Extract the [x, y] coordinate from the center of the cell holding the provided text.  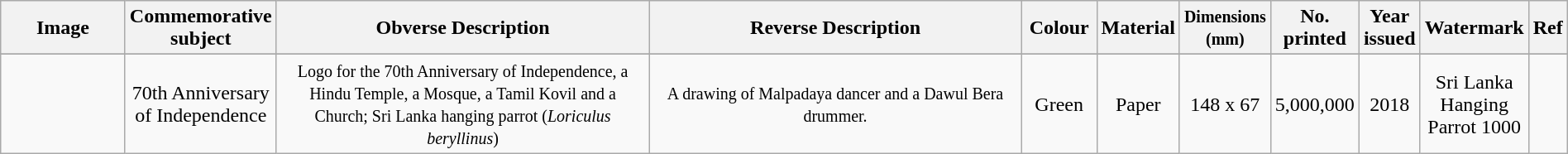
Obverse Description [462, 28]
Commemorative subject [200, 28]
5,000,000 [1315, 104]
Logo for the 70th Anniversary of Independence, a Hindu Temple, a Mosque, a Tamil Kovil and a Church; Sri Lanka hanging parrot (Loriculus beryllinus) [462, 104]
2018 [1389, 104]
Reverse Description [835, 28]
No. printed [1315, 28]
Material [1138, 28]
148 x 67 [1225, 104]
Paper [1138, 104]
Colour [1059, 28]
Dimensions (mm) [1225, 28]
Year issued [1389, 28]
70th Anniversary of Independence [200, 104]
Sri Lanka Hanging Parrot 1000 [1474, 104]
A drawing of Malpadaya dancer and a Dawul Bera drummer. [835, 104]
Watermark [1474, 28]
Ref [1548, 28]
Image [63, 28]
Green [1059, 104]
